Capture the cell that displays the provided text and extract its (X, Y) central coordinate. 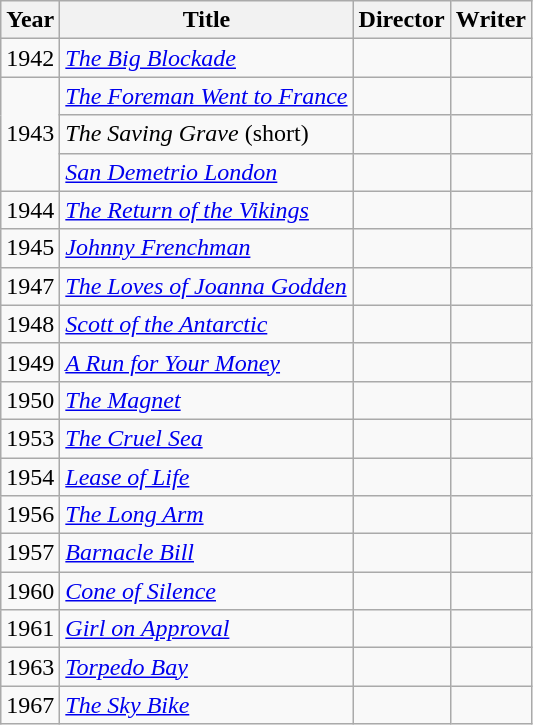
1954 (30, 477)
The Big Blockade (206, 58)
San Demetrio London (206, 172)
The Magnet (206, 400)
Year (30, 20)
Cone of Silence (206, 591)
The Loves of Joanna Godden (206, 286)
1961 (30, 629)
1957 (30, 553)
The Foreman Went to France (206, 96)
1948 (30, 324)
Torpedo Bay (206, 667)
The Cruel Sea (206, 438)
1960 (30, 591)
The Saving Grave (short) (206, 134)
1943 (30, 134)
Director (402, 20)
1942 (30, 58)
Lease of Life (206, 477)
1953 (30, 438)
1950 (30, 400)
1949 (30, 362)
Barnacle Bill (206, 553)
1947 (30, 286)
1956 (30, 515)
1944 (30, 210)
1967 (30, 705)
1963 (30, 667)
The Long Arm (206, 515)
Scott of the Antarctic (206, 324)
Girl on Approval (206, 629)
Johnny Frenchman (206, 248)
The Return of the Vikings (206, 210)
The Sky Bike (206, 705)
Title (206, 20)
Writer (490, 20)
A Run for Your Money (206, 362)
1945 (30, 248)
